Provide the [X, Y] coordinate of the cell's center where the given text is located.  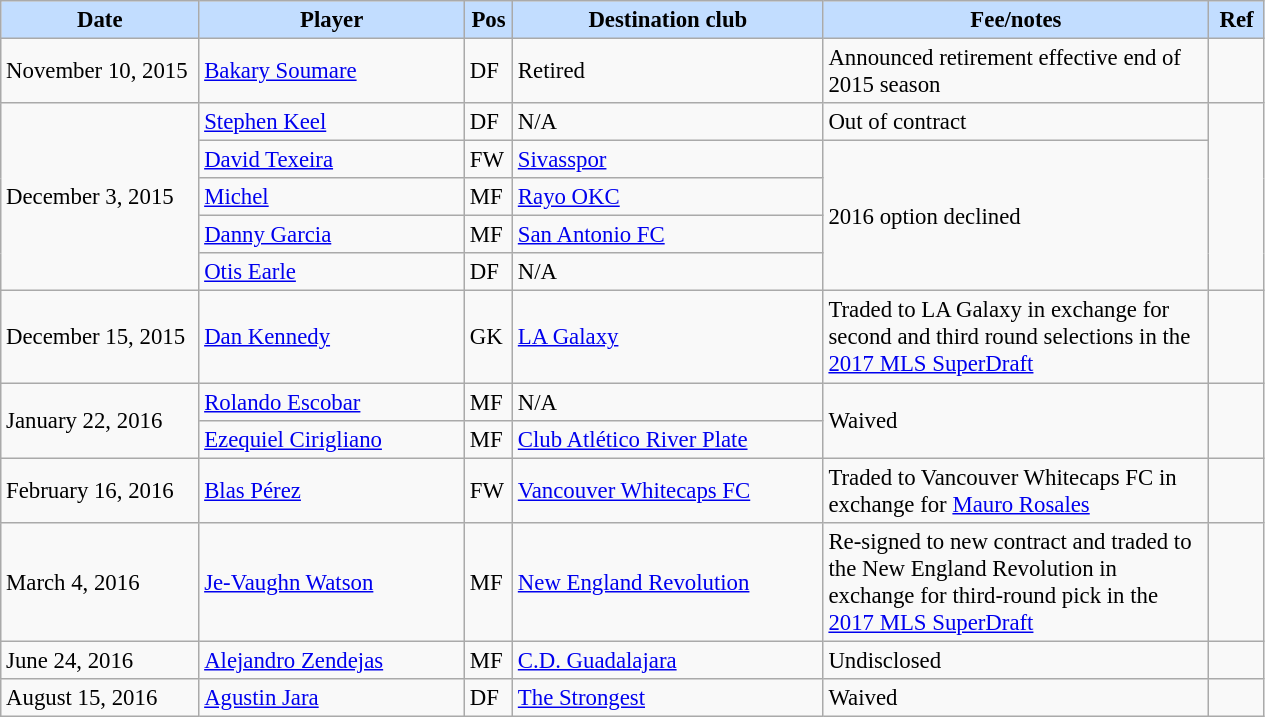
January 22, 2016 [100, 420]
GK [488, 337]
2016 option declined [1016, 216]
Player [332, 20]
The Strongest [668, 698]
August 15, 2016 [100, 698]
C.D. Guadalajara [668, 660]
Blas Pérez [332, 490]
Agustin Jara [332, 698]
Sivasspor [668, 160]
Bakary Soumare [332, 72]
December 3, 2015 [100, 197]
June 24, 2016 [100, 660]
Fee/notes [1016, 20]
Alejandro Zendejas [332, 660]
San Antonio FC [668, 235]
New England Revolution [668, 582]
Destination club [668, 20]
Ref [1237, 20]
March 4, 2016 [100, 582]
Otis Earle [332, 273]
Dan Kennedy [332, 337]
Je-Vaughn Watson [332, 582]
Stephen Keel [332, 122]
Re-signed to new contract and traded to the New England Revolution in exchange for third-round pick in the 2017 MLS SuperDraft [1016, 582]
David Texeira [332, 160]
Date [100, 20]
Out of contract [1016, 122]
Retired [668, 72]
Ezequiel Cirigliano [332, 439]
Pos [488, 20]
November 10, 2015 [100, 72]
December 15, 2015 [100, 337]
February 16, 2016 [100, 490]
Announced retirement effective end of 2015 season [1016, 72]
Club Atlético River Plate [668, 439]
Vancouver Whitecaps FC [668, 490]
Traded to LA Galaxy in exchange for second and third round selections in the 2017 MLS SuperDraft [1016, 337]
Traded to Vancouver Whitecaps FC in exchange for Mauro Rosales [1016, 490]
Undisclosed [1016, 660]
Danny Garcia [332, 235]
Michel [332, 197]
Rayo OKC [668, 197]
Rolando Escobar [332, 402]
LA Galaxy [668, 337]
